Detect which cell encompasses the target text, then output its [X, Y] center coordinate. 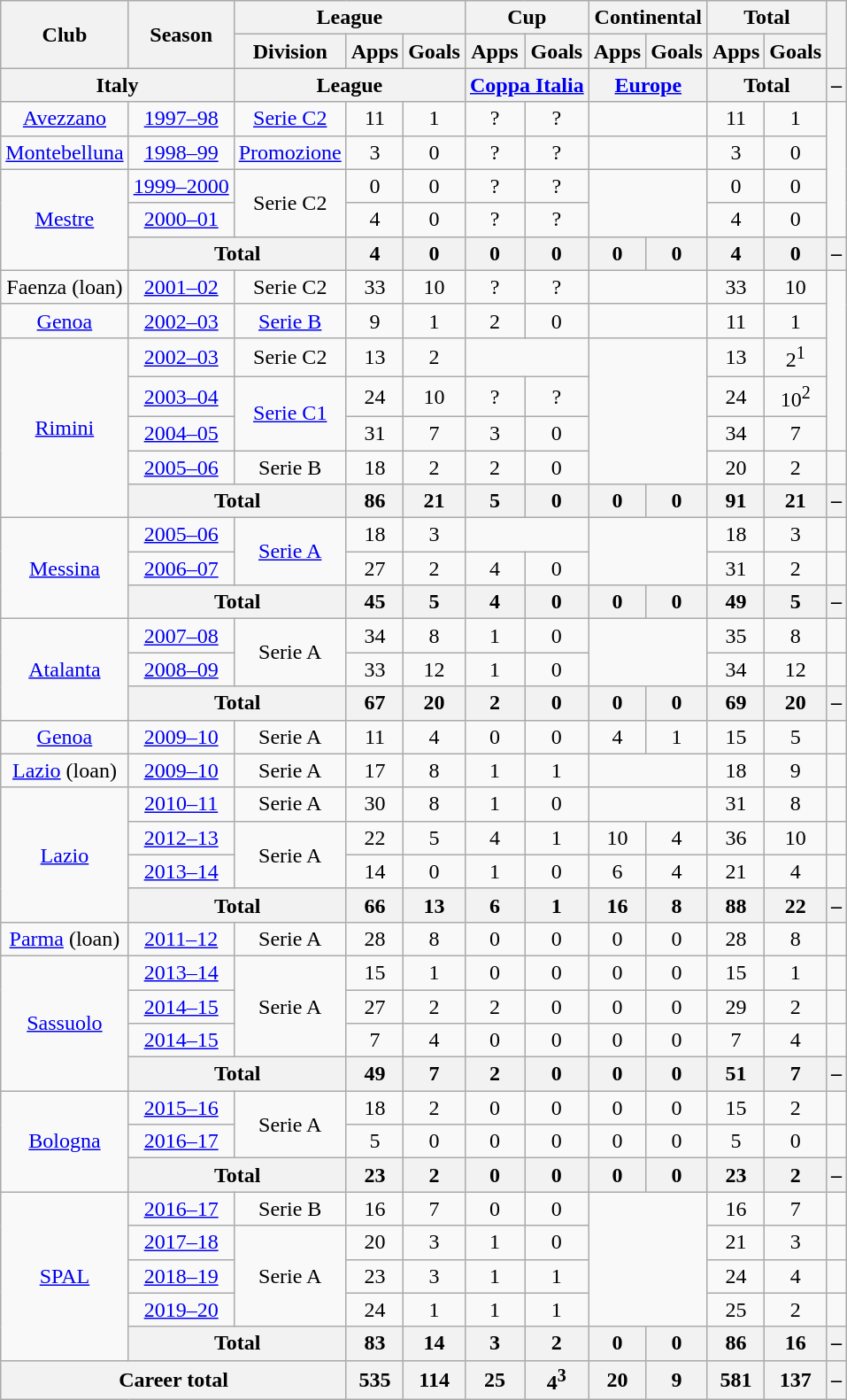
Coppa Italia [527, 85]
Serie C1 [290, 414]
Europe [648, 85]
2008–09 [181, 669]
2007–08 [181, 636]
Messina [65, 569]
Cup [527, 18]
Division [290, 51]
581 [735, 1380]
Promozione [290, 152]
51 [735, 1074]
2018–19 [181, 1276]
Atalanta [65, 669]
2017–18 [181, 1242]
69 [735, 703]
2019–20 [181, 1310]
Continental [648, 18]
114 [435, 1380]
2012–13 [181, 838]
Rimini [65, 427]
36 [735, 838]
2001–02 [181, 287]
Season [181, 35]
88 [735, 905]
35 [735, 636]
Italy [117, 85]
Mestre [65, 220]
45 [374, 602]
Career total [173, 1380]
83 [374, 1343]
102 [796, 397]
2011–12 [181, 939]
Club [65, 35]
535 [374, 1380]
2000–01 [181, 220]
Parma (loan) [65, 939]
2003–04 [181, 397]
1998–99 [181, 152]
2006–07 [181, 569]
2004–05 [181, 433]
67 [374, 703]
1999–2000 [181, 186]
2010–11 [181, 804]
Lazio [65, 855]
Montebelluna [65, 152]
Bologna [65, 1141]
Lazio (loan) [65, 770]
137 [796, 1380]
Avezzano [65, 119]
17 [374, 770]
91 [735, 501]
1997–98 [181, 119]
Faenza (loan) [65, 287]
66 [374, 905]
SPAL [65, 1276]
30 [374, 804]
Sassuolo [65, 1023]
43 [558, 1380]
29 [735, 1007]
2015–16 [181, 1108]
